Detect which cell encompasses the target text, then output its [X, Y] center coordinate. 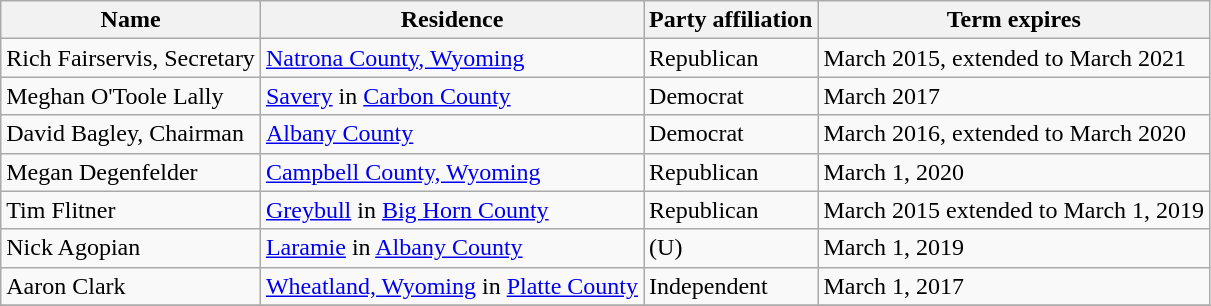
March 1, 2017 [1014, 286]
Natrona County, Wyoming [452, 58]
Name [131, 20]
March 2015, extended to March 2021 [1014, 58]
Meghan O'Toole Lally [131, 96]
Aaron Clark [131, 286]
March 2017 [1014, 96]
Tim Flitner [131, 210]
Independent [731, 286]
Savery in Carbon County [452, 96]
Greybull in Big Horn County [452, 210]
March 1, 2020 [1014, 172]
Laramie in Albany County [452, 248]
Rich Fairservis, Secretary [131, 58]
March 2015 extended to March 1, 2019 [1014, 210]
Wheatland, Wyoming in Platte County [452, 286]
David Bagley, Chairman [131, 134]
(U) [731, 248]
Albany County [452, 134]
Campbell County, Wyoming [452, 172]
March 2016, extended to March 2020 [1014, 134]
Term expires [1014, 20]
March 1, 2019 [1014, 248]
Residence [452, 20]
Party affiliation [731, 20]
Megan Degenfelder [131, 172]
Nick Agopian [131, 248]
